Scan for the cell matching the given text and deliver its [X, Y] coordinate at center. 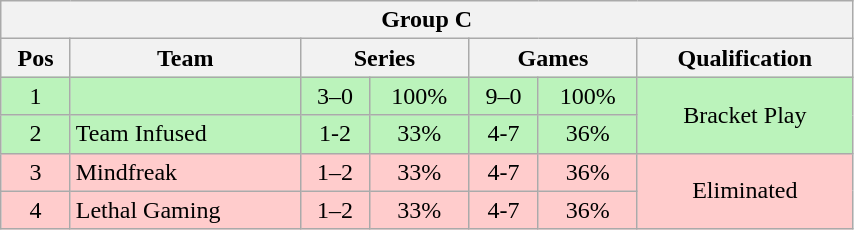
1-2 [334, 134]
9–0 [504, 96]
4 [36, 210]
Lethal Gaming [185, 210]
Team [185, 58]
2 [36, 134]
3–0 [334, 96]
Eliminated [744, 191]
Qualification [744, 58]
Team Infused [185, 134]
Mindfreak [185, 172]
1 [36, 96]
Games [554, 58]
3 [36, 172]
Group C [427, 20]
Series [384, 58]
Bracket Play [744, 115]
Pos [36, 58]
